Detect which cell encompasses the target text, then output its (X, Y) center coordinate. 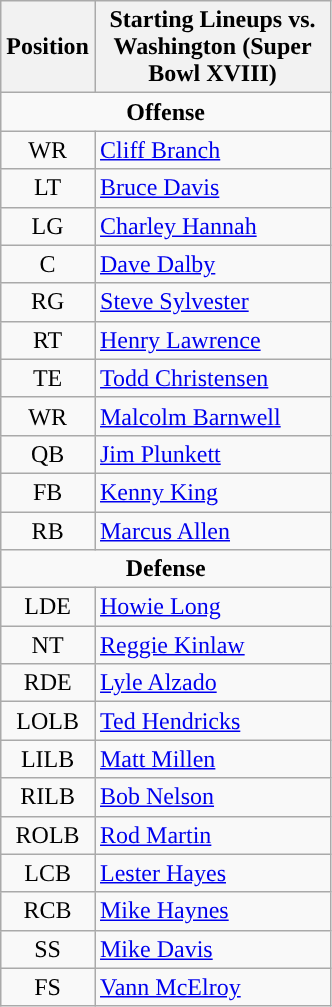
RG (48, 302)
Howie Long (212, 607)
Bob Nelson (212, 797)
TE (48, 378)
RDE (48, 683)
FB (48, 492)
FS (48, 987)
Starting Lineups vs. Washington (Super Bowl XVIII) (212, 47)
C (48, 264)
LOLB (48, 721)
Marcus Allen (212, 531)
Mike Haynes (212, 911)
NT (48, 645)
Malcolm Barnwell (212, 416)
Kenny King (212, 492)
LT (48, 188)
RILB (48, 797)
LG (48, 226)
LCB (48, 873)
ROLB (48, 835)
Mike Davis (212, 949)
LILB (48, 759)
Matt Millen (212, 759)
RCB (48, 911)
Defense (166, 569)
Charley Hannah (212, 226)
Steve Sylvester (212, 302)
Jim Plunkett (212, 454)
RT (48, 340)
Position (48, 47)
RB (48, 531)
Vann McElroy (212, 987)
Rod Martin (212, 835)
Bruce Davis (212, 188)
Henry Lawrence (212, 340)
QB (48, 454)
Lester Hayes (212, 873)
Ted Hendricks (212, 721)
SS (48, 949)
Todd Christensen (212, 378)
Reggie Kinlaw (212, 645)
Cliff Branch (212, 150)
Offense (166, 112)
Lyle Alzado (212, 683)
Dave Dalby (212, 264)
LDE (48, 607)
